Detect which cell encompasses the target text, then output its (X, Y) center coordinate. 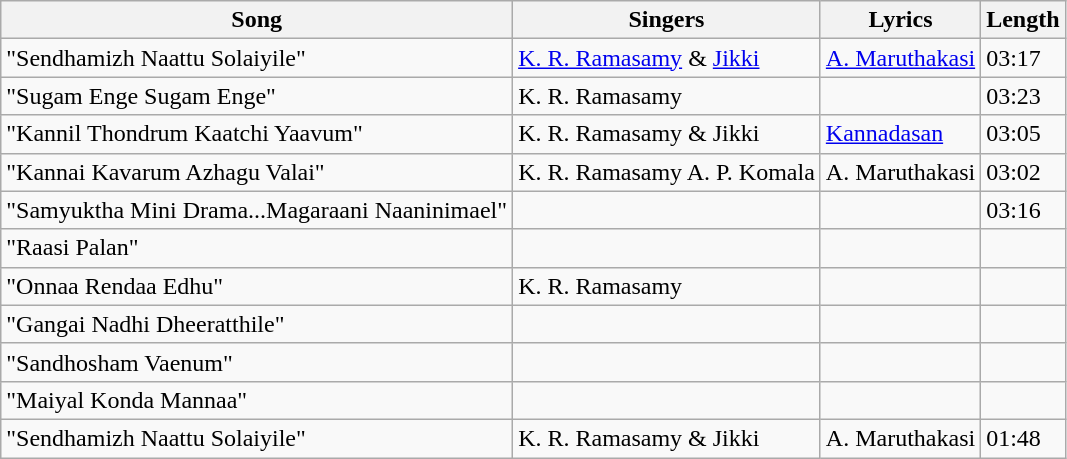
03:17 (1023, 58)
Lyrics (900, 20)
"Kannai Kavarum Azhagu Valai" (257, 172)
03:23 (1023, 96)
"Gangai Nadhi Dheeratthile" (257, 324)
"Onnaa Rendaa Edhu" (257, 286)
03:16 (1023, 210)
"Sandhosham Vaenum" (257, 362)
K. R. Ramasamy A. P. Komala (667, 172)
Length (1023, 20)
"Maiyal Konda Mannaa" (257, 400)
"Kannil Thondrum Kaatchi Yaavum" (257, 134)
Kannadasan (900, 134)
01:48 (1023, 438)
"Samyuktha Mini Drama...Magaraani Naaninimael" (257, 210)
03:05 (1023, 134)
Singers (667, 20)
"Raasi Palan" (257, 248)
Song (257, 20)
03:02 (1023, 172)
"Sugam Enge Sugam Enge" (257, 96)
